Identify which cell holds the provided text, then report its [x, y] central coordinate. 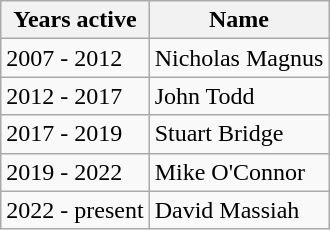
Stuart Bridge [239, 134]
2022 - present [75, 210]
Name [239, 20]
2017 - 2019 [75, 134]
2007 - 2012 [75, 58]
2012 - 2017 [75, 96]
David Massiah [239, 210]
Mike O'Connor [239, 172]
Years active [75, 20]
2019 - 2022 [75, 172]
Nicholas Magnus [239, 58]
John Todd [239, 96]
